From the cell containing the given text, extract its center point as (x, y) coordinate. 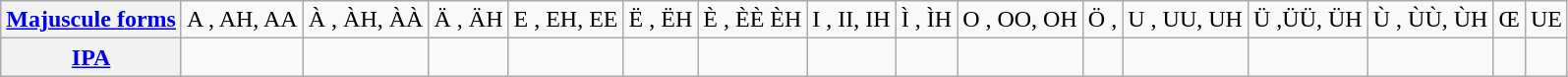
A , AH, AA (242, 20)
Ù , ÙÙ, ÙH (1430, 20)
Ö , (1102, 20)
IPA (91, 57)
Majuscule forms (91, 20)
Œ (1509, 20)
I , II, IH (851, 20)
Ë , ËH (661, 20)
È , ÈÈ ÈH (753, 20)
UE (1545, 20)
Ä , ÄH (468, 20)
E , EH, EE (566, 20)
Ü ,ÜÜ, ÜH (1307, 20)
O , OO, OH (1020, 20)
À , ÀH, ÀÀ (366, 20)
Ì , ÌH (926, 20)
U , UU, UH (1186, 20)
